Locate the cell with the specified text and output its (x, y) center coordinate. 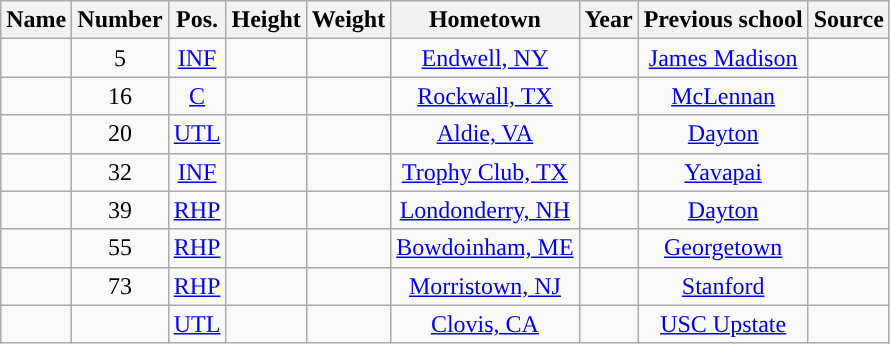
Endwell, NY (485, 58)
Georgetown (723, 248)
Source (848, 20)
Name (36, 20)
Number (120, 20)
73 (120, 286)
James Madison (723, 58)
Aldie, VA (485, 134)
Morristown, NJ (485, 286)
Londonderry, NH (485, 210)
Stanford (723, 286)
Bowdoinham, ME (485, 248)
55 (120, 248)
Height (266, 20)
5 (120, 58)
Clovis, CA (485, 324)
Pos. (197, 20)
16 (120, 96)
Hometown (485, 20)
Year (608, 20)
20 (120, 134)
Weight (348, 20)
USC Upstate (723, 324)
Trophy Club, TX (485, 172)
Yavapai (723, 172)
C (197, 96)
McLennan (723, 96)
Previous school (723, 20)
39 (120, 210)
32 (120, 172)
Rockwall, TX (485, 96)
